Determine the (X, Y) coordinate at the center of the cell enclosing the given text.  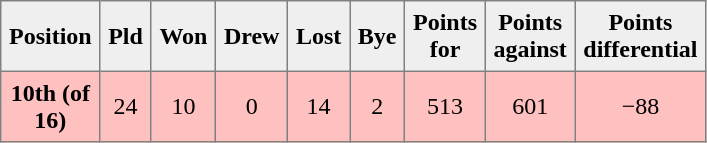
513 (446, 106)
Won (184, 36)
Bye (378, 36)
10th (of 16) (50, 106)
Position (50, 36)
2 (378, 106)
−88 (640, 106)
Points differential (640, 36)
14 (319, 106)
601 (530, 106)
24 (126, 106)
Lost (319, 36)
Pld (126, 36)
Points for (446, 36)
0 (252, 106)
10 (184, 106)
Points against (530, 36)
Drew (252, 36)
